From the cell containing the given text, extract its center point as [x, y] coordinate. 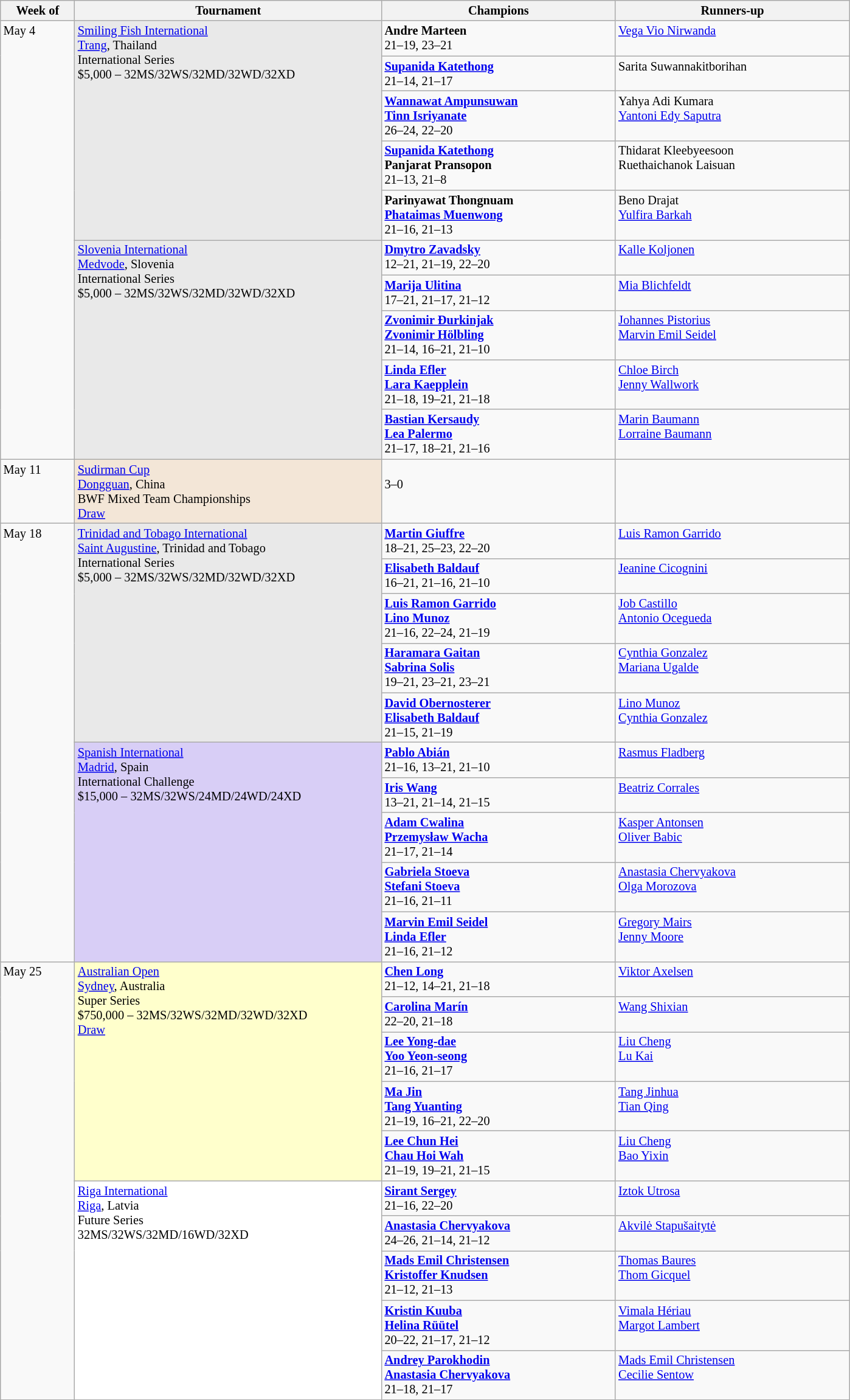
Gabriela Stoeva Stefani Stoeva21–16, 21–11 [499, 887]
Linda Efler Lara Kaepplein21–18, 19–21, 21–18 [499, 384]
Liu Cheng Lu Kai [732, 1056]
Marin Baumann Lorraine Baumann [732, 434]
May 25 [38, 1181]
Akvilė Stapušaitytė [732, 1233]
Wang Shixian [732, 1014]
Sarita Suwannakitborihan [732, 74]
Ma Jin Tang Yuanting21–19, 16–21, 22–20 [499, 1106]
Parinyawat Thongnuam Phataimas Muenwong21–16, 21–13 [499, 215]
Vega Vio Nirwanda [732, 38]
Thidarat Kleebyeesoon Ruethaichanok Laisuan [732, 165]
Smiling Fish InternationalTrang, ThailandInternational Series$5,000 – 32MS/32WS/32MD/32WD/32XD [229, 130]
Supanida Katethong Panjarat Pransopon21–13, 21–8 [499, 165]
Thomas Baures Thom Gicquel [732, 1275]
Marija Ulitina17–21, 21–17, 21–12 [499, 293]
Bastian Kersaudy Lea Palermo21–17, 18–21, 21–16 [499, 434]
Sirant Sergey21–16, 22–20 [499, 1198]
Mads Emil Christensen Kristoffer Knudsen21–12, 21–13 [499, 1275]
Luis Ramon Garrido [732, 541]
Chen Long21–12, 14–21, 21–18 [499, 979]
Spanish InternationalMadrid, SpainInternational Challenge$15,000 – 32MS/32WS/24MD/24WD/24XD [229, 851]
Slovenia InternationalMedvode, SloveniaInternational Series$5,000 – 32MS/32WS/32MD/32WD/32XD [229, 349]
Australian OpenSydney, AustraliaSuper Series$750,000 – 32MS/32WS/32MD/32WD/32XDDraw [229, 1071]
Gregory Mairs Jenny Moore [732, 937]
Kasper Antonsen Oliver Babic [732, 837]
Viktor Axelsen [732, 979]
Chloe Birch Jenny Wallwork [732, 384]
Lee Chun Hei Chau Hoi Wah21–19, 19–21, 21–15 [499, 1156]
Andre Marteen21–19, 23–21 [499, 38]
Beatriz Corrales [732, 795]
Johannes Pistorius Marvin Emil Seidel [732, 335]
Beno Drajat Yulfira Barkah [732, 215]
Tang Jinhua Tian Qing [732, 1106]
Lino Munoz Cynthia Gonzalez [732, 718]
Riga InternationalRiga, LatviaFuture Series32MS/32WS/32MD/16WD/32XD [229, 1290]
3–0 [499, 491]
Dmytro Zavadsky12–21, 21–19, 22–20 [499, 257]
May 11 [38, 491]
Vimala Hériau Margot Lambert [732, 1325]
Carolina Marín22–20, 21–18 [499, 1014]
Mia Blichfeldt [732, 293]
Marvin Emil Seidel Linda Efler21–16, 21–12 [499, 937]
Zvonimir Đurkinjak Zvonimir Hölbling21–14, 16–21, 21–10 [499, 335]
Anastasia Chervyakova Olga Morozova [732, 887]
Martin Giuffre18–21, 25–23, 22–20 [499, 541]
Yahya Adi Kumara Yantoni Edy Saputra [732, 116]
Anastasia Chervyakova24–26, 21–14, 21–12 [499, 1233]
Jeanine Cicognini [732, 576]
Tournament [229, 10]
Haramara Gaitan Sabrina Solis19–21, 23–21, 23–21 [499, 668]
Rasmus Fladberg [732, 760]
Adam Cwalina Przemysław Wacha21–17, 21–14 [499, 837]
Week of [38, 10]
Luis Ramon Garrido Lino Munoz21–16, 22–24, 21–19 [499, 619]
Andrey Parokhodin Anastasia Chervyakova21–18, 21–17 [499, 1375]
Kristin Kuuba Helina Rüütel20–22, 21–17, 21–12 [499, 1325]
May 4 [38, 240]
Runners-up [732, 10]
Lee Yong-dae Yoo Yeon-seong21–16, 21–17 [499, 1056]
Kalle Koljonen [732, 257]
Iris Wang13–21, 21–14, 21–15 [499, 795]
Cynthia Gonzalez Mariana Ugalde [732, 668]
Pablo Abián21–16, 13–21, 21–10 [499, 760]
Iztok Utrosa [732, 1198]
May 18 [38, 742]
Job Castillo Antonio Ocegueda [732, 619]
Supanida Katethong21–14, 21–17 [499, 74]
Elisabeth Baldauf16–21, 21–16, 21–10 [499, 576]
Mads Emil Christensen Cecilie Sentow [732, 1375]
Sudirman CupDongguan, ChinaBWF Mixed Team ChampionshipsDraw [229, 491]
Trinidad and Tobago InternationalSaint Augustine, Trinidad and TobagoInternational Series$5,000 – 32MS/32WS/32MD/32WD/32XD [229, 632]
David Obernosterer Elisabeth Baldauf21–15, 21–19 [499, 718]
Wannawat Ampunsuwan Tinn Isriyanate26–24, 22–20 [499, 116]
Champions [499, 10]
Liu Cheng Bao Yixin [732, 1156]
